Output the (x, y) coordinate of the center of the cell containing the given text.  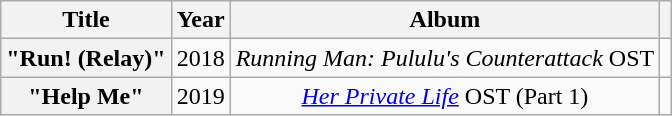
Year (200, 20)
"Run! (Relay)" (86, 58)
"Help Me" (86, 96)
Her Private Life OST (Part 1) (445, 96)
2019 (200, 96)
Album (445, 20)
2018 (200, 58)
Running Man: Pululu's Counterattack OST (445, 58)
Title (86, 20)
